Detect which cell encompasses the target text, then output its [x, y] center coordinate. 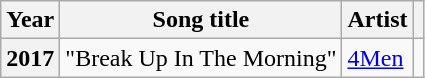
2017 [30, 58]
Year [30, 20]
"Break Up In The Morning" [201, 58]
Song title [201, 20]
Artist [378, 20]
4Men [378, 58]
